Return the (X, Y) coordinate for the center point of the cell that contains the specified text.  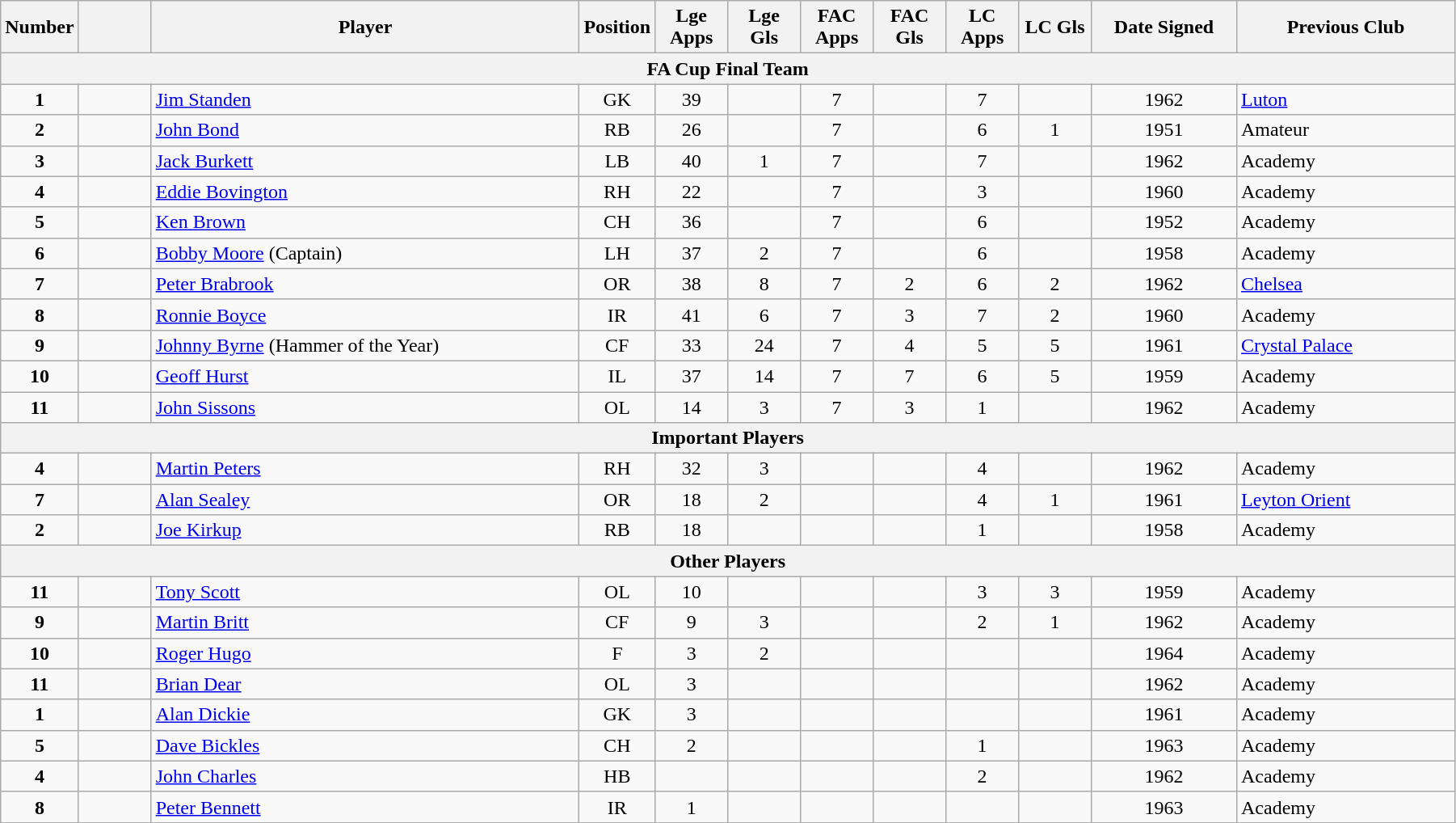
Luton (1345, 99)
HB (617, 776)
IL (617, 376)
FAC Apps (837, 27)
1951 (1164, 130)
LC Apps (983, 27)
Martin Peters (365, 469)
33 (692, 345)
Position (617, 27)
Lge Gls (764, 27)
36 (692, 222)
John Sissons (365, 407)
Alan Sealey (365, 500)
Player (365, 27)
26 (692, 130)
Ken Brown (365, 222)
Amateur (1345, 130)
Joe Kirkup (365, 530)
Leyton Orient (1345, 500)
41 (692, 314)
Important Players (728, 438)
Johnny Byrne (Hammer of the Year) (365, 345)
Ronnie Boyce (365, 314)
Chelsea (1345, 284)
FA Cup Final Team (728, 69)
John Charles (365, 776)
Peter Bennett (365, 807)
FAC Gls (910, 27)
38 (692, 284)
Brian Dear (365, 684)
John Bond (365, 130)
Roger Hugo (365, 653)
LH (617, 253)
Jack Burkett (365, 161)
Peter Brabrook (365, 284)
Dave Bickles (365, 745)
40 (692, 161)
LC Gls (1055, 27)
Tony Scott (365, 592)
Geoff Hurst (365, 376)
Number (40, 27)
Alan Dickie (365, 715)
Date Signed (1164, 27)
1964 (1164, 653)
Other Players (728, 561)
1952 (1164, 222)
22 (692, 192)
F (617, 653)
32 (692, 469)
39 (692, 99)
Eddie Bovington (365, 192)
24 (764, 345)
Jim Standen (365, 99)
Martin Britt (365, 623)
Crystal Palace (1345, 345)
Previous Club (1345, 27)
LB (617, 161)
Lge Apps (692, 27)
Bobby Moore (Captain) (365, 253)
